Locate the cell with the specified text and output its [x, y] center coordinate. 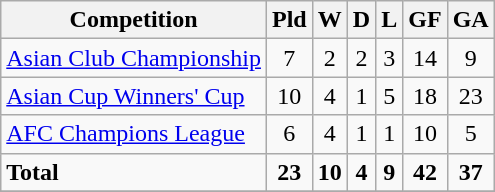
Pld [289, 20]
7 [289, 58]
AFC Champions League [134, 134]
Asian Club Championship [134, 58]
W [330, 20]
18 [425, 96]
14 [425, 58]
6 [289, 134]
42 [425, 172]
GA [470, 20]
GF [425, 20]
3 [390, 58]
D [361, 20]
37 [470, 172]
Competition [134, 20]
Total [134, 172]
L [390, 20]
Asian Cup Winners' Cup [134, 96]
